Capture the cell that displays the provided text and extract its [X, Y] central coordinate. 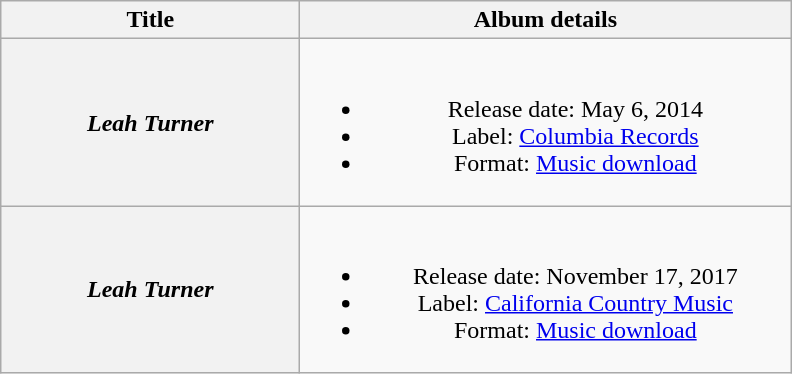
Title [150, 20]
Release date: November 17, 2017Label: California Country MusicFormat: Music download [546, 290]
Release date: May 6, 2014Label: Columbia RecordsFormat: Music download [546, 122]
Album details [546, 20]
